Locate the cell with the specified text and output its (X, Y) center coordinate. 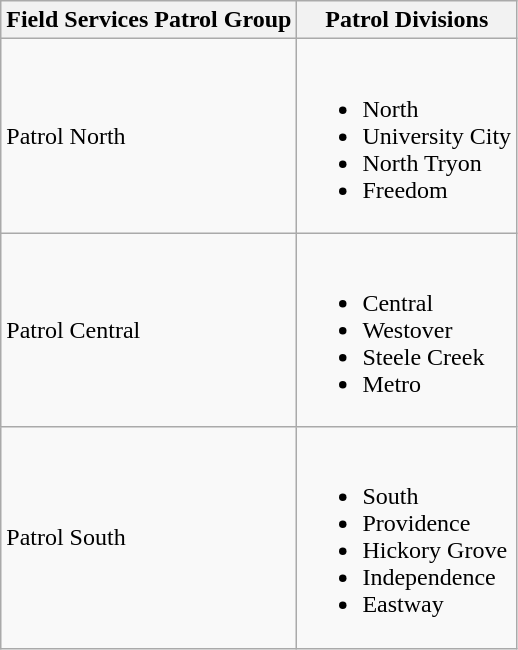
SouthProvidenceHickory GroveIndependenceEastway (407, 538)
CentralWestoverSteele CreekMetro (407, 330)
Patrol South (149, 538)
NorthUniversity CityNorth TryonFreedom (407, 136)
Patrol Divisions (407, 20)
Patrol Central (149, 330)
Field Services Patrol Group (149, 20)
Patrol North (149, 136)
